Search for the cell housing the specified text and yield its (x, y) center coordinate. 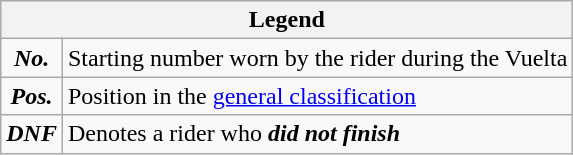
Position in the general classification (317, 96)
No. (32, 58)
Legend (287, 20)
DNF (32, 134)
Starting number worn by the rider during the Vuelta (317, 58)
Pos. (32, 96)
Denotes a rider who did not finish (317, 134)
